Scan for the cell matching the given text and deliver its [x, y] coordinate at center. 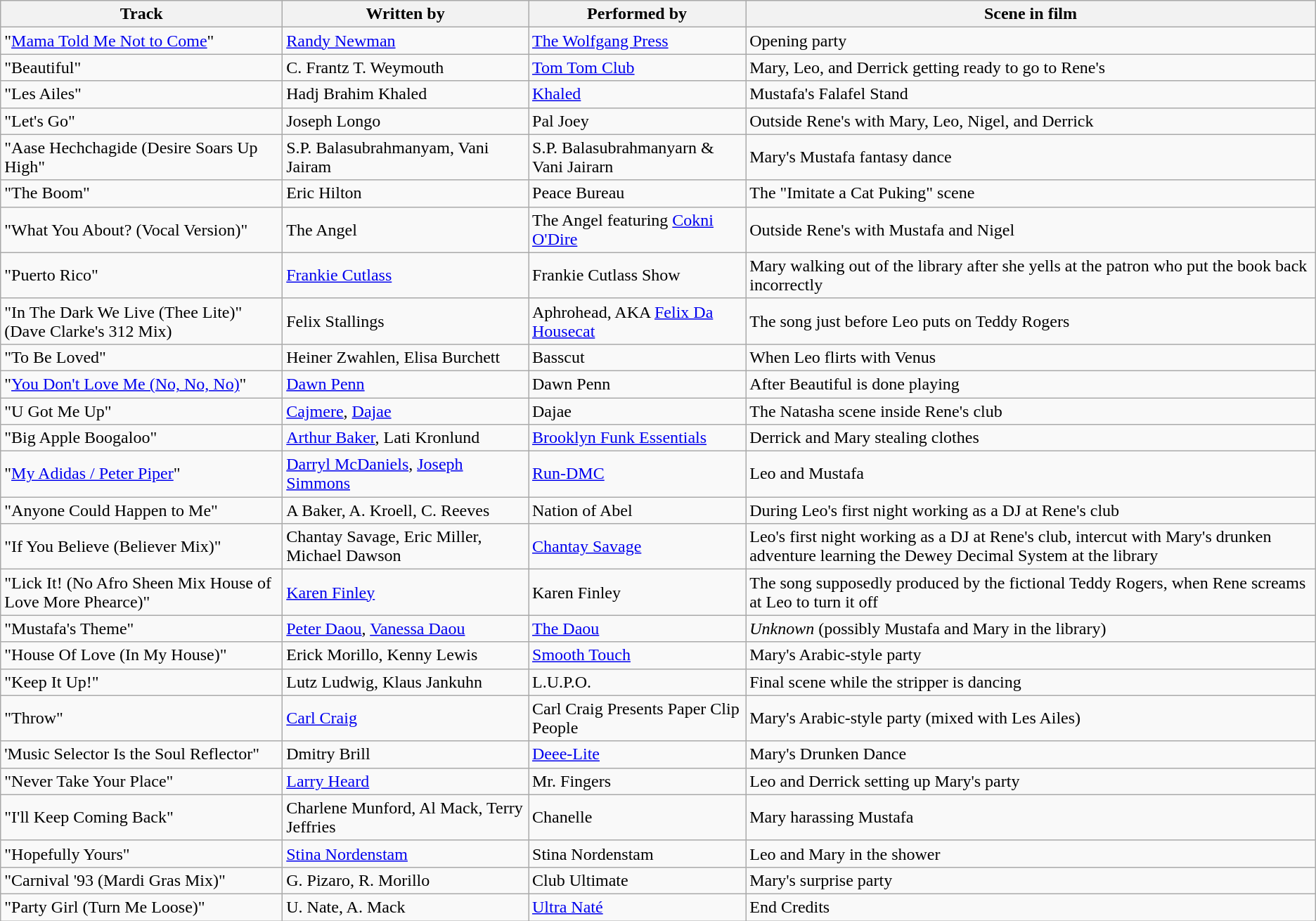
The Angel featuring Cokni O'Dire [637, 229]
"You Don't Love Me (No, No, No)" [142, 384]
"Throw" [142, 719]
"Carnival '93 (Mardi Gras Mix)" [142, 880]
Scene in film [1031, 14]
Ultra Naté [637, 907]
"To Be Loved" [142, 357]
Cajmere, Dajae [406, 411]
Joseph Longo [406, 121]
"Hopefully Yours" [142, 854]
"House Of Love (In My House)" [142, 655]
Frankie Cutlass Show [637, 276]
Chantay Savage, Eric Miller, Michael Dawson [406, 547]
"The Boom" [142, 193]
Club Ultimate [637, 880]
Peace Bureau [637, 193]
Mary's surprise party [1031, 880]
"What You About? (Vocal Version)" [142, 229]
"Puerto Rico" [142, 276]
When Leo flirts with Venus [1031, 357]
A Baker, A. Kroell, C. Reeves [406, 510]
Larry Heard [406, 781]
Nation of Abel [637, 510]
Mary's Drunken Dance [1031, 754]
Frankie Cutlass [406, 276]
The song just before Leo puts on Teddy Rogers [1031, 321]
"Never Take Your Place" [142, 781]
"Lick It! (No Afro Sheen Mix House of Love More Phearce)" [142, 592]
G. Pizaro, R. Morillo [406, 880]
Chantay Savage [637, 547]
"Let's Go" [142, 121]
"My Adidas / Peter Piper" [142, 474]
Carl Craig [406, 719]
Performed by [637, 14]
Track [142, 14]
U. Nate, A. Mack [406, 907]
Chanelle [637, 817]
Leo and Derrick setting up Mary's party [1031, 781]
"Les Ailes" [142, 94]
The "Imitate a Cat Puking" scene [1031, 193]
Mustafa's Falafel Stand [1031, 94]
Final scene while the stripper is dancing [1031, 682]
"Anyone Could Happen to Me" [142, 510]
Peter Daou, Vanessa Daou [406, 629]
The Wolfgang Press [637, 41]
"Big Apple Boogaloo" [142, 438]
Tom Tom Club [637, 67]
Mary's Arabic-style party [1031, 655]
Outside Rene's with Mustafa and Nigel [1031, 229]
Mary, Leo, and Derrick getting ready to go to Rene's [1031, 67]
"I'll Keep Coming Back" [142, 817]
Derrick and Mary stealing clothes [1031, 438]
"Mama Told Me Not to Come" [142, 41]
The Natasha scene inside Rene's club [1031, 411]
Darryl McDaniels, Joseph Simmons [406, 474]
"Party Girl (Turn Me Loose)" [142, 907]
Heiner Zwahlen, Elisa Burchett [406, 357]
After Beautiful is done playing [1031, 384]
Mary harassing Mustafa [1031, 817]
The song supposedly produced by the fictional Teddy Rogers, when Rene screams at Leo to turn it off [1031, 592]
"Mustafa's Theme" [142, 629]
During Leo's first night working as a DJ at Rene's club [1031, 510]
"If You Believe (Believer Mix)" [142, 547]
Carl Craig Presents Paper Clip People [637, 719]
L.U.P.O. [637, 682]
Eric Hilton [406, 193]
Erick Morillo, Kenny Lewis [406, 655]
Pal Joey [637, 121]
Dajae [637, 411]
Written by [406, 14]
Smooth Touch [637, 655]
"U Got Me Up" [142, 411]
End Credits [1031, 907]
Opening party [1031, 41]
Mary's Mustafa fantasy dance [1031, 157]
The Daou [637, 629]
Randy Newman [406, 41]
Basscut [637, 357]
Brooklyn Funk Essentials [637, 438]
Leo and Mustafa [1031, 474]
Mary walking out of the library after she yells at the patron who put the book back incorrectly [1031, 276]
Deee-Lite [637, 754]
Khaled [637, 94]
Charlene Munford, Al Mack, Terry Jeffries [406, 817]
Aphrohead, AKA Felix Da Housecat [637, 321]
C. Frantz T. Weymouth [406, 67]
Dmitry Brill [406, 754]
Lutz Ludwig, Klaus Jankuhn [406, 682]
"Beautiful" [142, 67]
Mr. Fingers [637, 781]
S.P. Balasubrahmanyarn & Vani Jairarn [637, 157]
Arthur Baker, Lati Kronlund [406, 438]
Leo and Mary in the shower [1031, 854]
"Keep It Up!" [142, 682]
Outside Rene's with Mary, Leo, Nigel, and Derrick [1031, 121]
Mary's Arabic-style party (mixed with Les Ailes) [1031, 719]
Run-DMC [637, 474]
Hadj Brahim Khaled [406, 94]
Leo's first night working as a DJ at Rene's club, intercut with Mary's drunken adventure learning the Dewey Decimal System at the library [1031, 547]
S.P. Balasubrahmanyam, Vani Jairam [406, 157]
"Aase Hechchagide (Desire Soars Up High" [142, 157]
"In The Dark We Live (Thee Lite)" (Dave Clarke's 312 Mix) [142, 321]
Unknown (possibly Mustafa and Mary in the library) [1031, 629]
Felix Stallings [406, 321]
The Angel [406, 229]
'Music Selector Is the Soul Reflector" [142, 754]
